Scan for the cell matching the given text and deliver its (X, Y) coordinate at center. 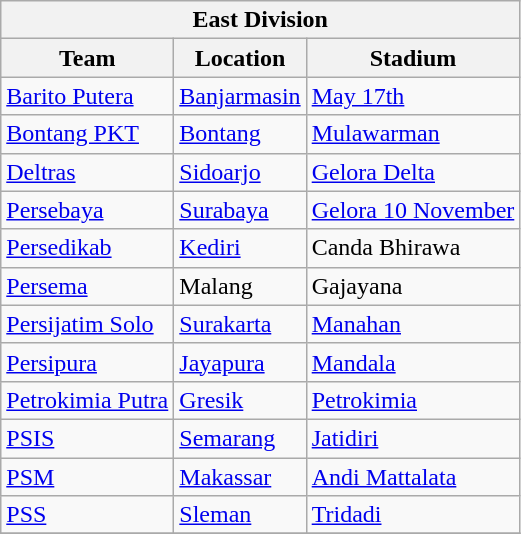
Persebaya (88, 210)
Mandala (413, 362)
Malang (240, 286)
May 17th (413, 96)
Banjarmasin (240, 96)
Gelora 10 November (413, 210)
Gajayana (413, 286)
Kediri (240, 248)
Location (240, 58)
Sleman (240, 515)
Persijatim Solo (88, 324)
Barito Putera (88, 96)
Team (88, 58)
Persedikab (88, 248)
Manahan (413, 324)
Gelora Delta (413, 172)
PSM (88, 477)
East Division (260, 20)
Andi Mattalata (413, 477)
Deltras (88, 172)
PSIS (88, 438)
Tridadi (413, 515)
Jayapura (240, 362)
Mulawarman (413, 134)
Stadium (413, 58)
Petrokimia Putra (88, 400)
Surabaya (240, 210)
Sidoarjo (240, 172)
Bontang (240, 134)
Persema (88, 286)
Bontang PKT (88, 134)
Gresik (240, 400)
Surakarta (240, 324)
Canda Bhirawa (413, 248)
Makassar (240, 477)
Jatidiri (413, 438)
Persipura (88, 362)
Petrokimia (413, 400)
Semarang (240, 438)
PSS (88, 515)
